Output the (x, y) coordinate of the center of the cell containing the given text.  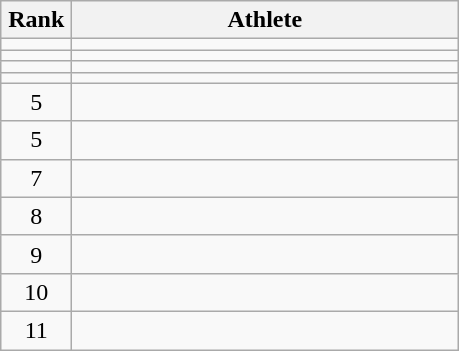
11 (36, 330)
Rank (36, 20)
7 (36, 178)
9 (36, 254)
10 (36, 292)
Athlete (265, 20)
8 (36, 216)
